From the cell containing the given text, extract its center point as [x, y] coordinate. 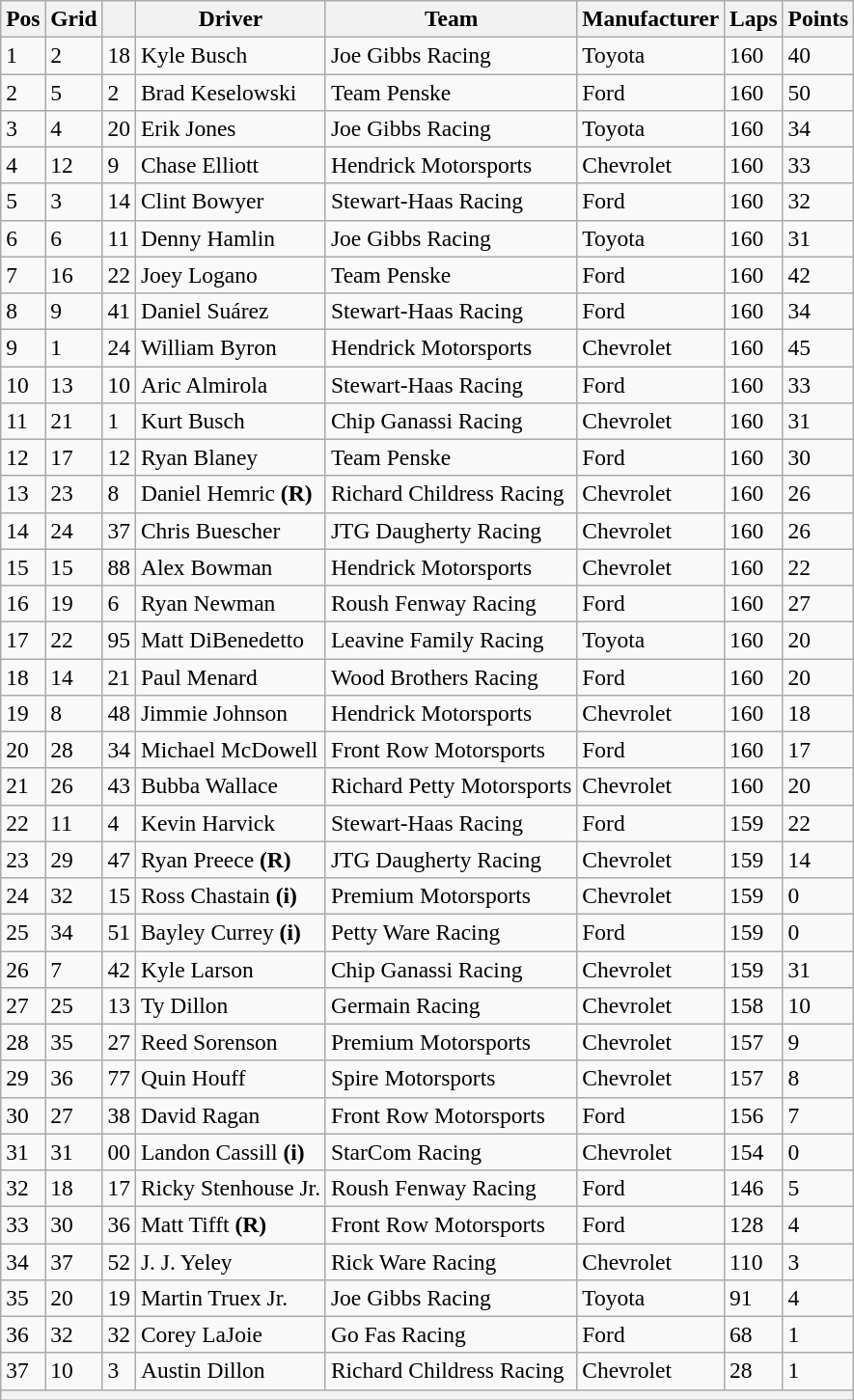
Spire Motorsports [451, 1079]
Quin Houff [230, 1079]
38 [119, 1115]
Pos [23, 18]
154 [755, 1152]
50 [818, 92]
52 [119, 1261]
Ryan Blaney [230, 457]
Leavine Family Racing [451, 640]
Wood Brothers Racing [451, 676]
158 [755, 1005]
Kyle Busch [230, 55]
Daniel Hemric (R) [230, 494]
110 [755, 1261]
Michael McDowell [230, 750]
Chase Elliott [230, 165]
68 [755, 1334]
J. J. Yeley [230, 1261]
Landon Cassill (i) [230, 1152]
Reed Sorenson [230, 1042]
Daniel Suárez [230, 311]
Erik Jones [230, 128]
Kevin Harvick [230, 823]
43 [119, 786]
00 [119, 1152]
Alex Bowman [230, 567]
David Ragan [230, 1115]
128 [755, 1224]
Chris Buescher [230, 531]
Go Fas Racing [451, 1334]
Ryan Preece (R) [230, 860]
Ryan Newman [230, 603]
Matt DiBenedetto [230, 640]
Clint Bowyer [230, 202]
Paul Menard [230, 676]
88 [119, 567]
Kurt Busch [230, 421]
40 [818, 55]
Ricky Stenhouse Jr. [230, 1188]
Jimmie Johnson [230, 713]
Martin Truex Jr. [230, 1298]
77 [119, 1079]
Matt Tifft (R) [230, 1224]
Ty Dillon [230, 1005]
156 [755, 1115]
Petty Ware Racing [451, 932]
146 [755, 1188]
Kyle Larson [230, 969]
Rick Ware Racing [451, 1261]
91 [755, 1298]
Manufacturer [650, 18]
Germain Racing [451, 1005]
95 [119, 640]
Corey LaJoie [230, 1334]
45 [818, 347]
51 [119, 932]
41 [119, 311]
Grid [73, 18]
Team [451, 18]
Denny Hamlin [230, 238]
Richard Petty Motorsports [451, 786]
Driver [230, 18]
Bubba Wallace [230, 786]
Laps [755, 18]
48 [119, 713]
Austin Dillon [230, 1371]
Aric Almirola [230, 384]
Brad Keselowski [230, 92]
Points [818, 18]
William Byron [230, 347]
47 [119, 860]
Joey Logano [230, 275]
Ross Chastain (i) [230, 895]
StarCom Racing [451, 1152]
Bayley Currey (i) [230, 932]
